Locate the cell with the specified text and output its (X, Y) center coordinate. 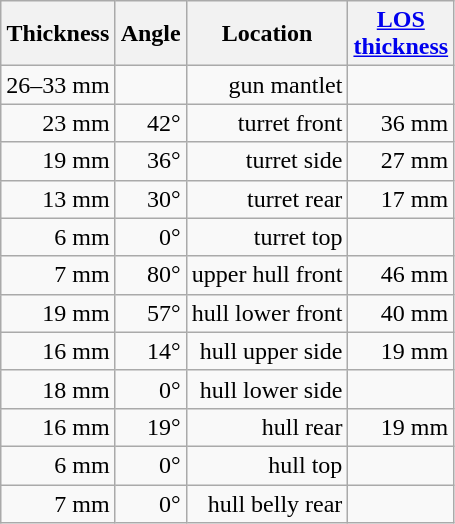
Angle (150, 34)
46 mm (401, 275)
hull lower front (267, 313)
hull belly rear (267, 503)
hull top (267, 465)
hull upper side (267, 351)
27 mm (401, 161)
Location (267, 34)
36° (150, 161)
turret front (267, 123)
36 mm (401, 123)
57° (150, 313)
26–33 mm (58, 85)
hull lower side (267, 389)
14° (150, 351)
Thickness (58, 34)
40 mm (401, 313)
turret rear (267, 199)
turret top (267, 237)
hull rear (267, 427)
23 mm (58, 123)
gun mantlet (267, 85)
turret side (267, 161)
30° (150, 199)
LOS thickness (401, 34)
18 mm (58, 389)
17 mm (401, 199)
42° (150, 123)
80° (150, 275)
19° (150, 427)
upper hull front (267, 275)
13 mm (58, 199)
